Detect which cell encompasses the target text, then output its (x, y) center coordinate. 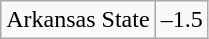
Arkansas State (78, 19)
–1.5 (182, 19)
